Scan for the cell matching the given text and deliver its [x, y] coordinate at center. 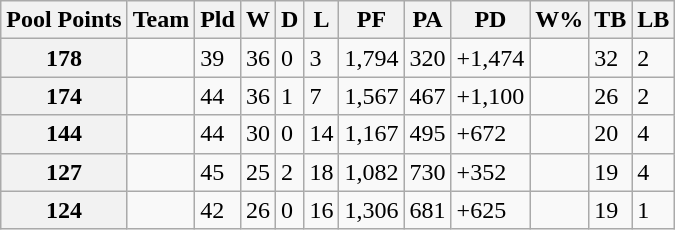
+1,100 [490, 96]
LB [654, 20]
42 [218, 210]
1,794 [372, 58]
320 [428, 58]
124 [64, 210]
D [289, 20]
1,567 [372, 96]
W% [560, 20]
PA [428, 20]
PD [490, 20]
+625 [490, 210]
45 [218, 172]
+672 [490, 134]
3 [322, 58]
127 [64, 172]
Team [161, 20]
16 [322, 210]
14 [322, 134]
20 [610, 134]
467 [428, 96]
Pld [218, 20]
178 [64, 58]
1,306 [372, 210]
25 [258, 172]
495 [428, 134]
PF [372, 20]
TB [610, 20]
144 [64, 134]
1,167 [372, 134]
7 [322, 96]
W [258, 20]
Pool Points [64, 20]
18 [322, 172]
681 [428, 210]
+352 [490, 172]
174 [64, 96]
L [322, 20]
32 [610, 58]
39 [218, 58]
730 [428, 172]
1,082 [372, 172]
30 [258, 134]
+1,474 [490, 58]
